Determine the [X, Y] coordinate at the center of the cell enclosing the given text.  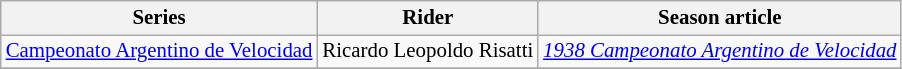
Series [160, 18]
1938 Campeonato Argentino de Velocidad [720, 51]
Campeonato Argentino de Velocidad [160, 51]
Season article [720, 18]
Rider [428, 18]
Ricardo Leopoldo Risatti [428, 51]
